Pinpoint the cell where the given text exists, returning its [X, Y] midpoint coordinate. 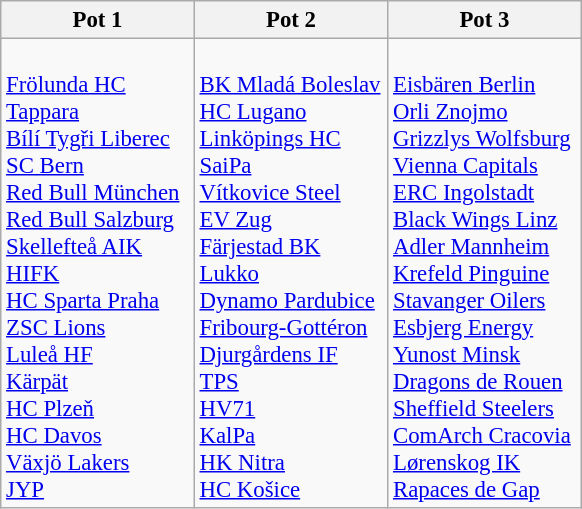
Pot 2 [290, 20]
Pot 1 [98, 20]
Pot 3 [485, 20]
